Extract the (x, y) coordinate from the center of the cell holding the provided text.  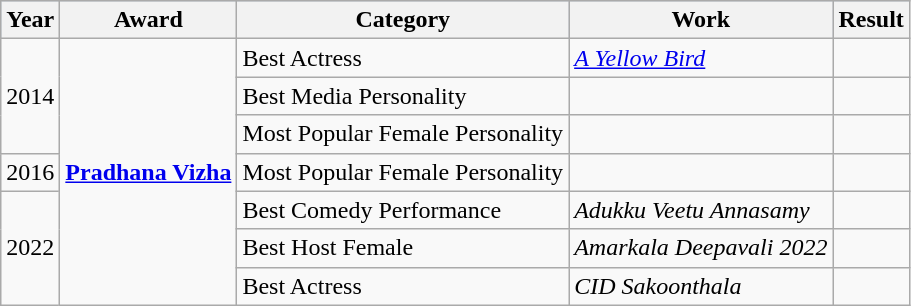
2014 (30, 96)
Award (148, 20)
Work (701, 20)
Pradhana Vizha (148, 172)
Best Media Personality (403, 96)
2016 (30, 172)
Result (871, 20)
Category (403, 20)
Amarkala Deepavali 2022 (701, 248)
2022 (30, 248)
Adukku Veetu Annasamy (701, 210)
Best Comedy Performance (403, 210)
Year (30, 20)
CID Sakoonthala (701, 286)
Best Host Female (403, 248)
A Yellow Bird (701, 58)
